Return (x, y) of the center of cell containing provided text 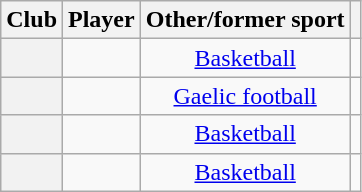
Gaelic football (245, 96)
Club (32, 20)
Player (102, 20)
Other/former sport (245, 20)
